Extract the [x, y] coordinate from the center of the cell holding the provided text.  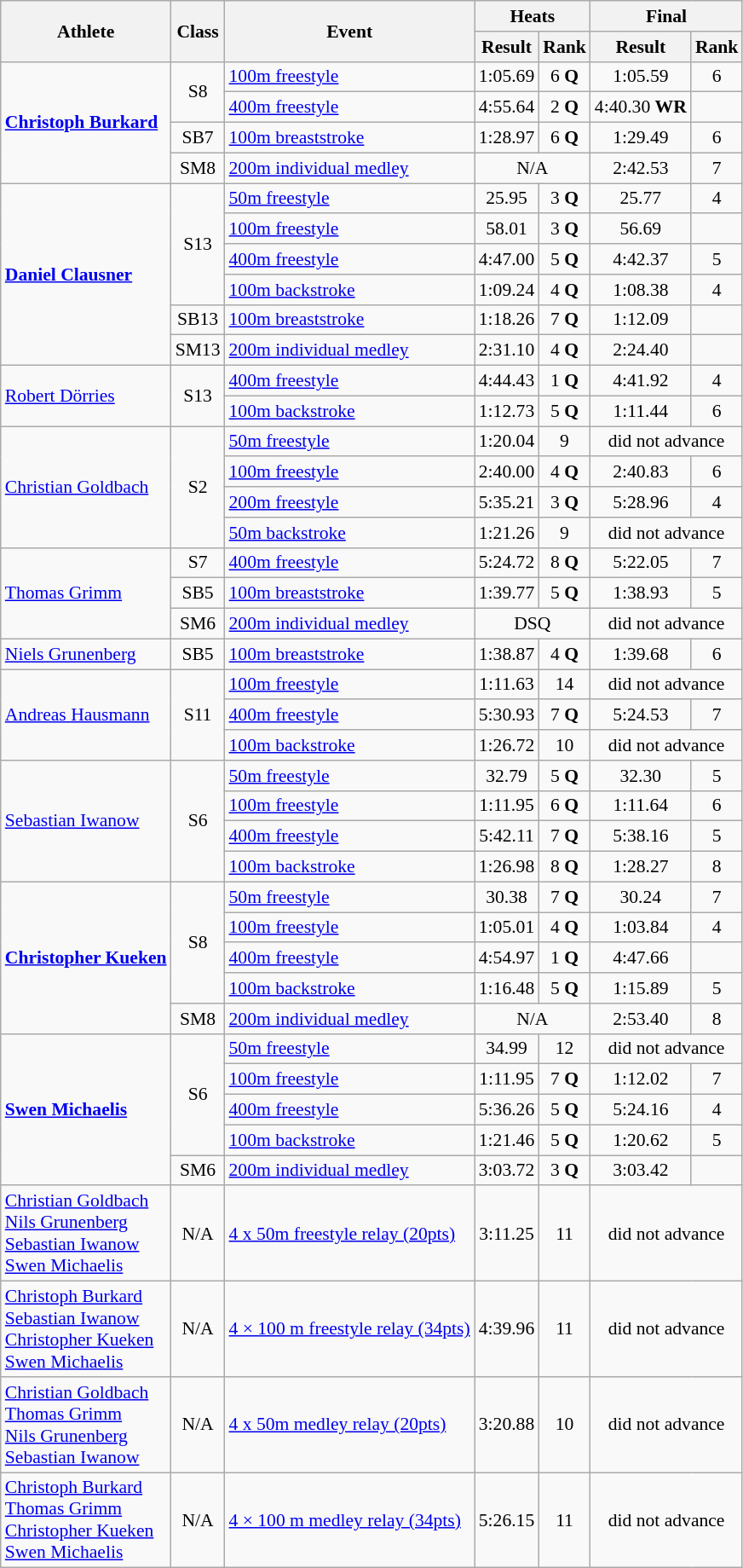
1:21.26 [506, 533]
200m freestyle [349, 502]
5:24.16 [641, 1110]
1:28.97 [506, 138]
5:36.26 [506, 1110]
Christian Goldbach Thomas Grimm Nils Grunenberg Sebastian Iwanow [86, 1425]
30.24 [641, 897]
2:42.53 [641, 168]
DSQ [533, 624]
4 x 50m medley relay (20pts) [349, 1425]
34.99 [506, 1049]
5:26.15 [506, 1520]
5:24.72 [506, 563]
4:40.30 WR [641, 107]
1:05.59 [641, 77]
Christian Goldbach [86, 487]
1:15.89 [641, 988]
4:44.43 [506, 381]
1:21.46 [506, 1140]
1:11.44 [641, 411]
S7 [198, 563]
1:39.68 [641, 654]
4 × 100 m medley relay (34pts) [349, 1520]
4:55.64 [506, 107]
Sebastian Iwanow [86, 821]
Daniel Clausner [86, 275]
Event [349, 31]
1:16.48 [506, 988]
1:39.77 [506, 593]
Christopher Kueken [86, 958]
30.38 [506, 897]
2:53.40 [641, 1019]
2:31.10 [506, 350]
5:42.11 [506, 836]
SB13 [198, 320]
1:26.98 [506, 867]
SM13 [198, 350]
Final [666, 16]
2:40.83 [641, 472]
Athlete [86, 31]
1:12.09 [641, 320]
Christian Goldbach Nils Grunenberg Sebastian Iwanow Swen Michaelis [86, 1234]
1:03.84 [641, 928]
5:38.16 [641, 836]
1:38.93 [641, 593]
4 x 50m freestyle relay (20pts) [349, 1234]
Swen Michaelis [86, 1109]
1:12.73 [506, 411]
1:38.87 [506, 654]
32.30 [641, 776]
SB7 [198, 138]
1:28.27 [641, 867]
1:20.04 [506, 442]
25.77 [641, 199]
Christoph Burkard Sebastian Iwanow Christopher Kueken Swen Michaelis [86, 1329]
1:05.69 [506, 77]
5:30.93 [506, 715]
5:24.53 [641, 715]
3:03.42 [641, 1171]
Class [198, 31]
12 [564, 1049]
50m backstroke [349, 533]
1:20.62 [641, 1140]
1:29.49 [641, 138]
1:18.26 [506, 320]
4:54.97 [506, 958]
Andreas Hausmann [86, 715]
2:24.40 [641, 350]
3:20.88 [506, 1425]
1:05.01 [506, 928]
Robert Dörries [86, 396]
4:41.92 [641, 381]
5:22.05 [641, 563]
Christoph Burkard Thomas Grimm Christopher Kueken Swen Michaelis [86, 1520]
1:09.24 [506, 290]
1:26.72 [506, 745]
4:47.66 [641, 958]
4:42.37 [641, 259]
4 × 100 m freestyle relay (34pts) [349, 1329]
4:47.00 [506, 259]
5:28.96 [641, 502]
32.79 [506, 776]
5:35.21 [506, 502]
2:40.00 [506, 472]
14 [564, 685]
1:11.64 [641, 806]
1:11.63 [506, 685]
1:12.02 [641, 1079]
S2 [198, 487]
1:08.38 [641, 290]
25.95 [506, 199]
3:03.72 [506, 1171]
Niels Grunenberg [86, 654]
56.69 [641, 229]
Christoph Burkard [86, 122]
Thomas Grimm [86, 593]
2 Q [564, 107]
S11 [198, 715]
58.01 [506, 229]
4:39.96 [506, 1329]
Heats [533, 16]
3:11.25 [506, 1234]
